For the text-containing cell, return its midpoint in (X, Y) coordinate format. 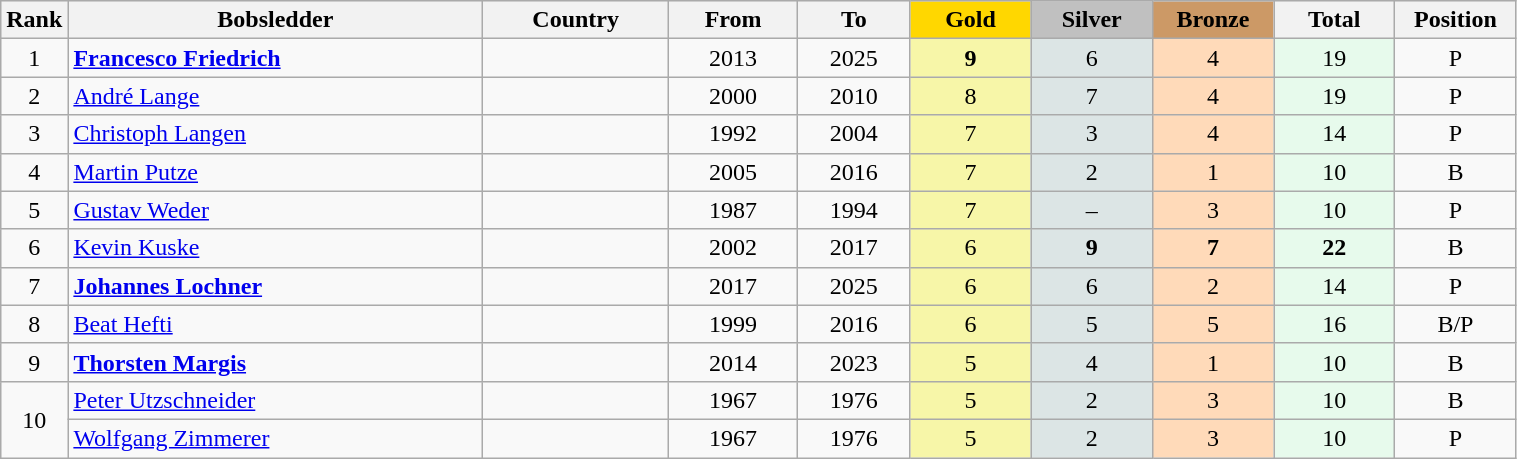
Martin Putze (276, 172)
Francesco Friedrich (276, 58)
Silver (1092, 20)
Bobsledder (276, 20)
2002 (734, 248)
1999 (734, 324)
1994 (854, 210)
Position (1456, 20)
Gustav Weder (276, 210)
16 (1334, 324)
2010 (854, 96)
22 (1334, 248)
André Lange (276, 96)
Beat Hefti (276, 324)
Peter Utzschneider (276, 400)
2004 (854, 134)
Country (576, 20)
Johannes Lochner (276, 286)
– (1092, 210)
Bronze (1212, 20)
2005 (734, 172)
2014 (734, 362)
Thorsten Margis (276, 362)
Gold (970, 20)
Rank (34, 20)
Christoph Langen (276, 134)
1992 (734, 134)
Kevin Kuske (276, 248)
2023 (854, 362)
2000 (734, 96)
To (854, 20)
Total (1334, 20)
From (734, 20)
2013 (734, 58)
1987 (734, 210)
Wolfgang Zimmerer (276, 438)
B/P (1456, 324)
